Output the [x, y] coordinate of the center of the cell containing the given text.  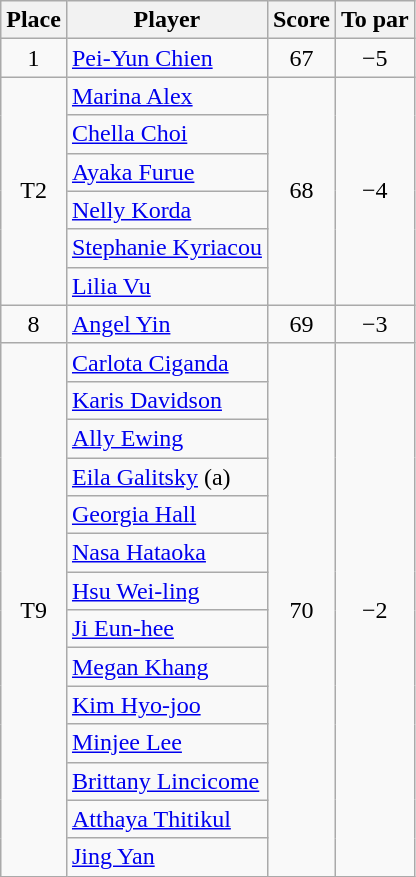
T9 [34, 610]
Nelly Korda [166, 210]
Angel Yin [166, 324]
−2 [374, 610]
T2 [34, 191]
Ayaka Furue [166, 172]
68 [301, 191]
Jing Yan [166, 857]
Chella Choi [166, 134]
69 [301, 324]
Hsu Wei-ling [166, 591]
8 [34, 324]
1 [34, 58]
−4 [374, 191]
70 [301, 610]
Atthaya Thitikul [166, 819]
Georgia Hall [166, 515]
Brittany Lincicome [166, 781]
Lilia Vu [166, 286]
−3 [374, 324]
Megan Khang [166, 667]
−5 [374, 58]
Ji Eun-hee [166, 629]
Nasa Hataoka [166, 553]
To par [374, 20]
Ally Ewing [166, 438]
Karis Davidson [166, 400]
67 [301, 58]
Marina Alex [166, 96]
Carlota Ciganda [166, 362]
Kim Hyo-joo [166, 705]
Place [34, 20]
Player [166, 20]
Score [301, 20]
Eila Galitsky (a) [166, 477]
Minjee Lee [166, 743]
Pei-Yun Chien [166, 58]
Stephanie Kyriacou [166, 248]
